Find where the given text appears and provide that cell's center as (X, Y) coordinate. 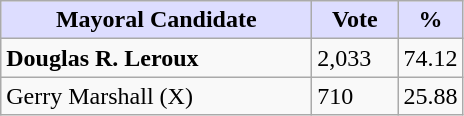
Vote (355, 20)
Gerry Marshall (X) (156, 96)
Douglas R. Leroux (156, 58)
Mayoral Candidate (156, 20)
74.12 (430, 58)
2,033 (355, 58)
710 (355, 96)
% (430, 20)
25.88 (430, 96)
